Scan for the cell matching the given text and deliver its (X, Y) coordinate at center. 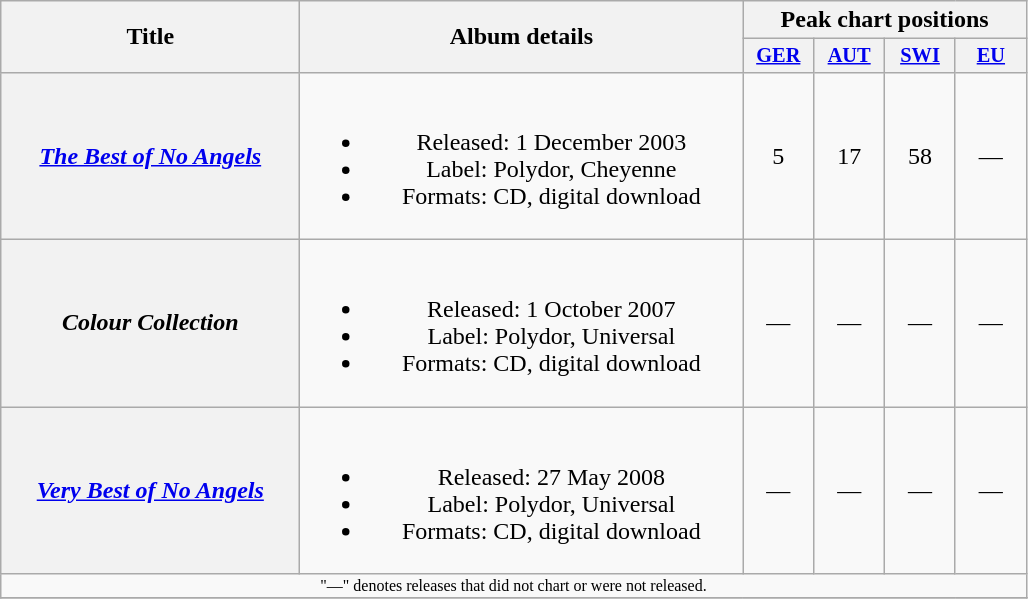
GER (778, 56)
The Best of No Angels (150, 156)
Very Best of No Angels (150, 490)
5 (778, 156)
Title (150, 37)
Released: 1 December 2003Label: Polydor, CheyenneFormats: CD, digital download (522, 156)
"—" denotes releases that did not chart or were not released. (514, 586)
EU (990, 56)
Peak chart positions (884, 20)
17 (850, 156)
Released: 1 October 2007Label: Polydor, UniversalFormats: CD, digital download (522, 324)
Released: 27 May 2008Label: Polydor, UniversalFormats: CD, digital download (522, 490)
Album details (522, 37)
SWI (920, 56)
Colour Collection (150, 324)
AUT (850, 56)
58 (920, 156)
